Identify which cell holds the provided text, then report its [x, y] central coordinate. 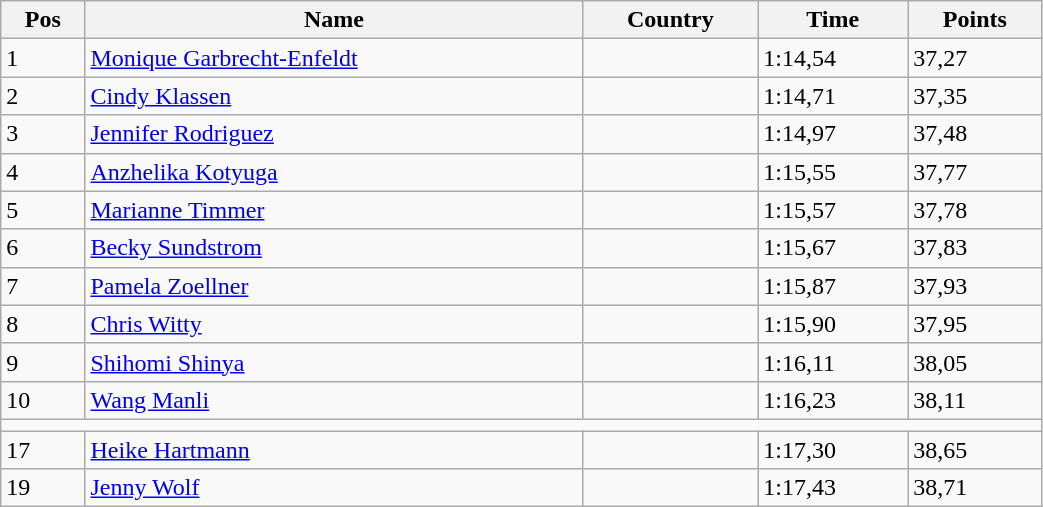
Cindy Klassen [334, 96]
1:15,57 [833, 210]
37,78 [975, 210]
Monique Garbrecht-Enfeldt [334, 58]
38,05 [975, 362]
37,83 [975, 248]
Shihomi Shinya [334, 362]
Pamela Zoellner [334, 286]
37,27 [975, 58]
7 [43, 286]
1:15,87 [833, 286]
1:14,97 [833, 134]
1:16,11 [833, 362]
1:17,43 [833, 488]
37,35 [975, 96]
9 [43, 362]
8 [43, 324]
37,77 [975, 172]
Wang Manli [334, 400]
38,11 [975, 400]
Chris Witty [334, 324]
37,48 [975, 134]
5 [43, 210]
Marianne Timmer [334, 210]
4 [43, 172]
37,95 [975, 324]
Anzhelika Kotyuga [334, 172]
1:14,71 [833, 96]
3 [43, 134]
Country [670, 20]
19 [43, 488]
Jenny Wolf [334, 488]
2 [43, 96]
38,65 [975, 449]
17 [43, 449]
Pos [43, 20]
1:15,90 [833, 324]
1:17,30 [833, 449]
37,93 [975, 286]
6 [43, 248]
Time [833, 20]
Name [334, 20]
Jennifer Rodriguez [334, 134]
1:14,54 [833, 58]
38,71 [975, 488]
1:15,67 [833, 248]
Heike Hartmann [334, 449]
Becky Sundstrom [334, 248]
10 [43, 400]
Points [975, 20]
1:16,23 [833, 400]
1:15,55 [833, 172]
1 [43, 58]
